Extract the (X, Y) coordinate from the center of the cell holding the provided text.  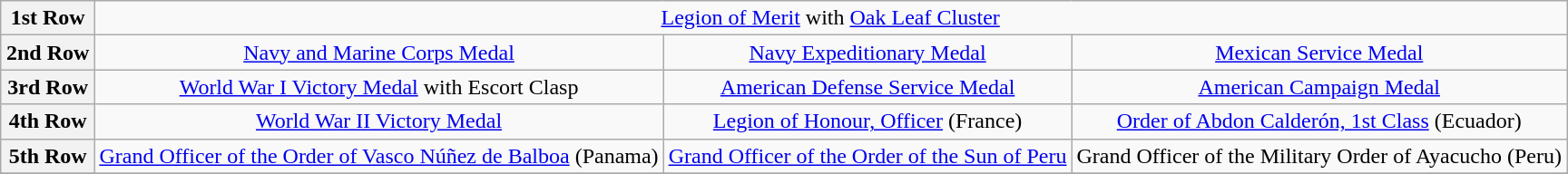
Grand Officer of the Military Order of Ayacucho (Peru) (1319, 156)
World War II Victory Medal (379, 121)
Navy and Marine Corps Medal (379, 53)
1st Row (47, 18)
5th Row (47, 156)
4th Row (47, 121)
Mexican Service Medal (1319, 53)
Navy Expeditionary Medal (867, 53)
Order of Abdon Calderón, 1st Class (Ecuador) (1319, 121)
American Campaign Medal (1319, 87)
2nd Row (47, 53)
American Defense Service Medal (867, 87)
World War I Victory Medal with Escort Clasp (379, 87)
Grand Officer of the Order of the Sun of Peru (867, 156)
Legion of Merit with Oak Leaf Cluster (831, 18)
3rd Row (47, 87)
Grand Officer of the Order of Vasco Núñez de Balboa (Panama) (379, 156)
Legion of Honour, Officer (France) (867, 121)
